Determine the (x, y) coordinate at the center of the cell enclosing the given text.  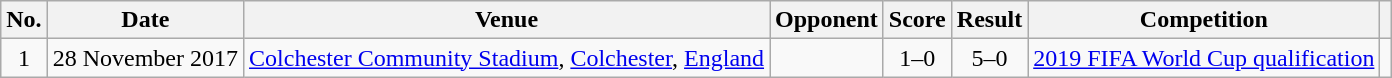
1 (24, 58)
No. (24, 20)
Result (989, 20)
Score (917, 20)
Opponent (827, 20)
28 November 2017 (145, 58)
2019 FIFA World Cup qualification (1204, 58)
Competition (1204, 20)
5–0 (989, 58)
Date (145, 20)
Venue (507, 20)
1–0 (917, 58)
Colchester Community Stadium, Colchester, England (507, 58)
